Provide the [x, y] coordinate of the cell's center where the given text is located.  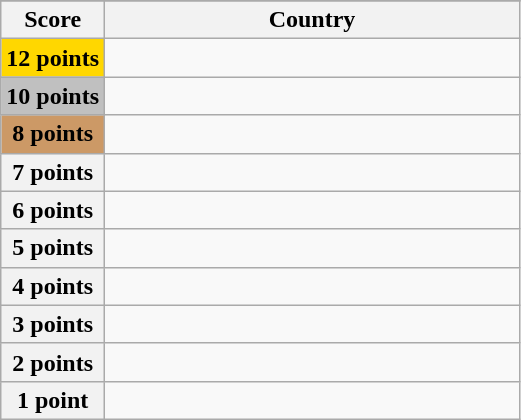
Score [53, 20]
8 points [53, 134]
2 points [53, 362]
3 points [53, 324]
7 points [53, 172]
4 points [53, 286]
12 points [53, 58]
1 point [53, 400]
10 points [53, 96]
Country [312, 20]
6 points [53, 210]
5 points [53, 248]
